Output the [x, y] coordinate of the center of the cell containing the given text.  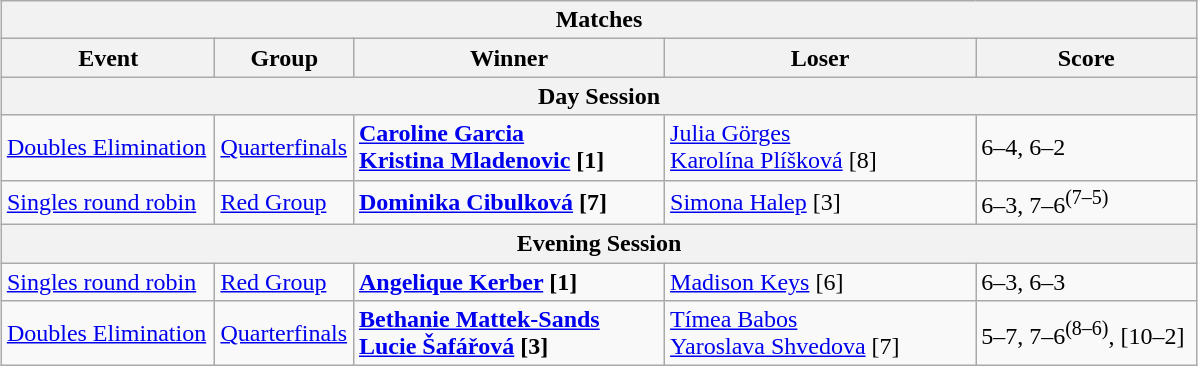
Matches [598, 20]
Dominika Cibulková [7] [508, 202]
6–3, 6–3 [1086, 282]
Day Session [598, 96]
Loser [820, 58]
Caroline Garcia Kristina Mladenovic [1] [508, 148]
Simona Halep [3] [820, 202]
6–3, 7–6(7–5) [1086, 202]
Bethanie Mattek-Sands Lucie Šafářová [3] [508, 334]
Madison Keys [6] [820, 282]
6–4, 6–2 [1086, 148]
Event [108, 58]
Julia Görges Karolína Plíšková [8] [820, 148]
Evening Session [598, 244]
Score [1086, 58]
Winner [508, 58]
5–7, 7–6(8–6), [10–2] [1086, 334]
Tímea Babos Yaroslava Shvedova [7] [820, 334]
Angelique Kerber [1] [508, 282]
Group [284, 58]
